Scan for the cell matching the given text and deliver its [x, y] coordinate at center. 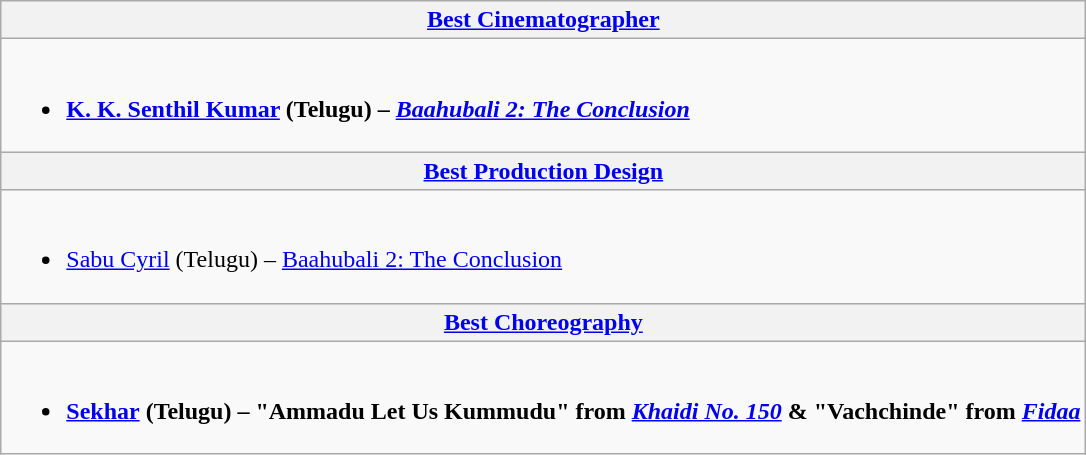
Best Production Design [544, 171]
Sabu Cyril (Telugu) – Baahubali 2: The Conclusion [544, 246]
Best Choreography [544, 322]
Sekhar (Telugu) – "Ammadu Let Us Kummudu" from Khaidi No. 150 & "Vachchinde" from Fidaa [544, 398]
K. K. Senthil Kumar (Telugu) – Baahubali 2: The Conclusion [544, 96]
Best Cinematographer [544, 20]
